Determine the [X, Y] coordinate at the center of the cell enclosing the given text.  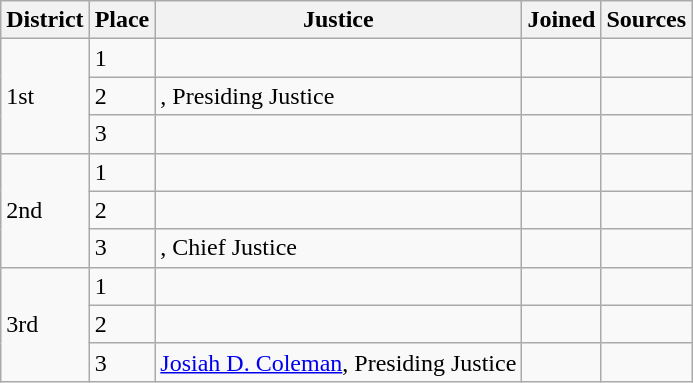
1st [45, 96]
District [45, 20]
Place [122, 20]
2nd [45, 210]
, Presiding Justice [338, 96]
Sources [646, 20]
Joined [562, 20]
, Chief Justice [338, 248]
3rd [45, 324]
Josiah D. Coleman, Presiding Justice [338, 362]
Justice [338, 20]
